Return the [x, y] coordinate for the center point of the cell that contains the specified text.  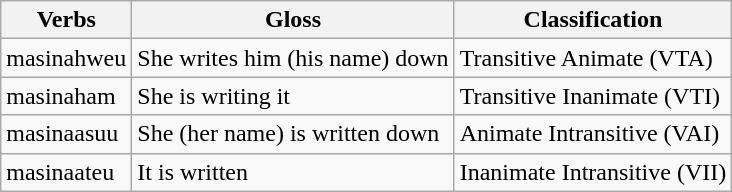
Transitive Animate (VTA) [593, 58]
Animate Intransitive (VAI) [593, 134]
She is writing it [293, 96]
Gloss [293, 20]
Transitive Inanimate (VTI) [593, 96]
Verbs [66, 20]
Inanimate Intransitive (VII) [593, 172]
It is written [293, 172]
Classification [593, 20]
masinahweu [66, 58]
masinaham [66, 96]
She (her name) is written down [293, 134]
She writes him (his name) down [293, 58]
masinaasuu [66, 134]
masinaateu [66, 172]
